Find where the given text appears and provide that cell's center as [x, y] coordinate. 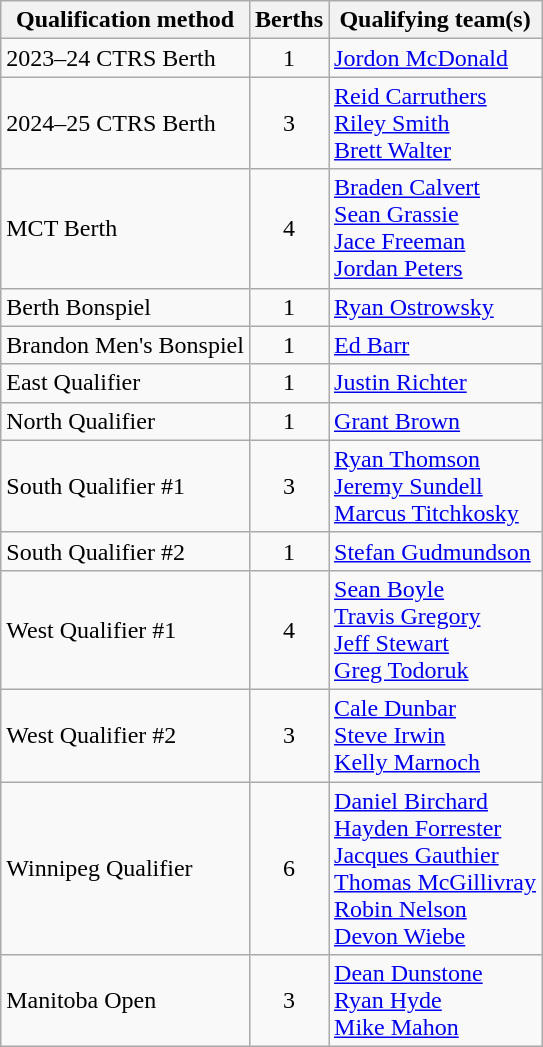
West Qualifier #1 [126, 630]
South Qualifier #1 [126, 486]
Sean Boyle Travis Gregory Jeff Stewart Greg Todoruk [436, 630]
Cale Dunbar Steve Irwin Kelly Marnoch [436, 735]
South Qualifier #2 [126, 551]
Berths [288, 20]
Daniel Birchard Hayden Forrester Jacques Gauthier Thomas McGillivray Robin Nelson Devon Wiebe [436, 868]
Winnipeg Qualifier [126, 868]
6 [288, 868]
Ryan Ostrowsky [436, 307]
MCT Berth [126, 228]
2024–25 CTRS Berth [126, 123]
Ryan Thomson Jeremy Sundell Marcus Titchkosky [436, 486]
North Qualifier [126, 421]
Grant Brown [436, 421]
Reid Carruthers Riley Smith Brett Walter [436, 123]
Jordon McDonald [436, 58]
Qualification method [126, 20]
Qualifying team(s) [436, 20]
Ed Barr [436, 345]
Berth Bonspiel [126, 307]
East Qualifier [126, 383]
Braden Calvert Sean Grassie Jace Freeman Jordan Peters [436, 228]
Stefan Gudmundson [436, 551]
2023–24 CTRS Berth [126, 58]
Dean Dunstone Ryan Hyde Mike Mahon [436, 1001]
West Qualifier #2 [126, 735]
Manitoba Open [126, 1001]
Justin Richter [436, 383]
Brandon Men's Bonspiel [126, 345]
